Locate the cell with the specified text and output its [x, y] center coordinate. 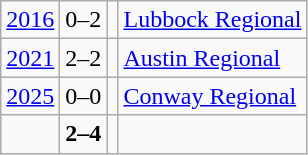
2–2 [84, 58]
Conway Regional [212, 96]
2021 [30, 58]
0–2 [84, 20]
0–0 [84, 96]
2016 [30, 20]
Lubbock Regional [212, 20]
2–4 [84, 134]
Austin Regional [212, 58]
2025 [30, 96]
